For the text-containing cell, return its midpoint in [x, y] coordinate format. 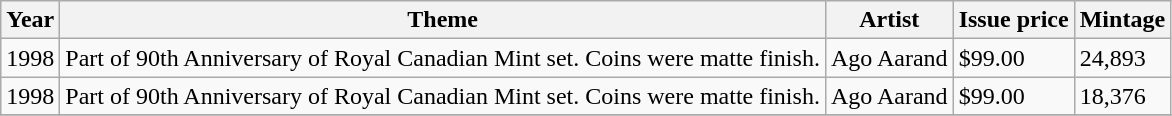
18,376 [1122, 96]
Year [30, 20]
24,893 [1122, 58]
Artist [889, 20]
Mintage [1122, 20]
Issue price [1014, 20]
Theme [443, 20]
